Pinpoint the cell where the given text exists, returning its (X, Y) midpoint coordinate. 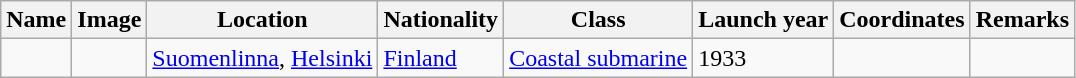
1933 (764, 58)
Launch year (764, 20)
Remarks (1022, 20)
Class (598, 20)
Finland (441, 58)
Coordinates (902, 20)
Image (110, 20)
Nationality (441, 20)
Name (36, 20)
Location (262, 20)
Suomenlinna, Helsinki (262, 58)
Coastal submarine (598, 58)
